Capture the cell that displays the provided text and extract its [x, y] central coordinate. 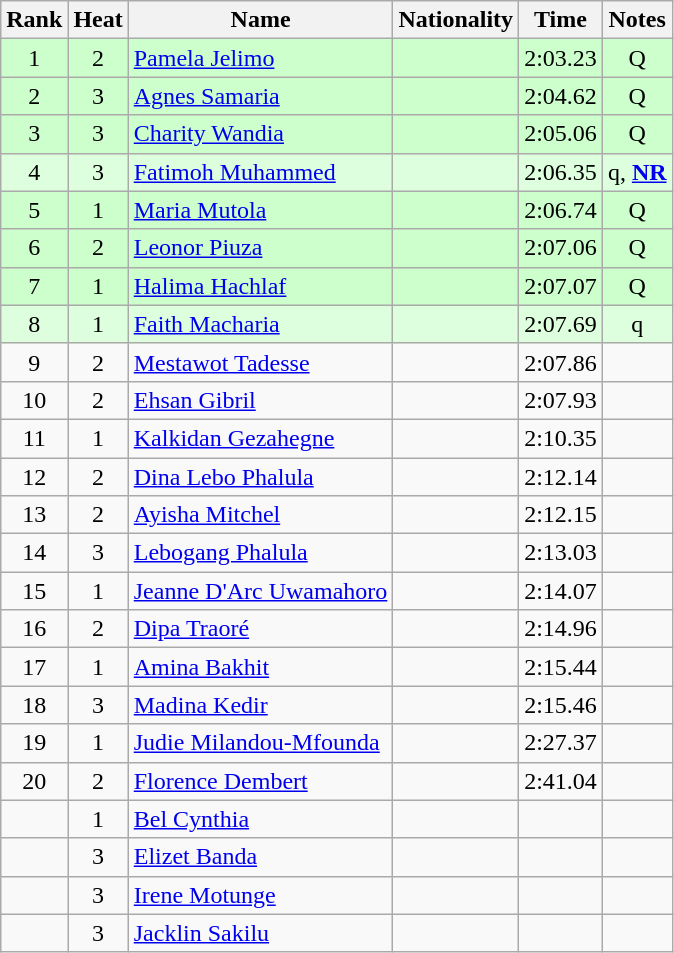
Jacklin Sakilu [260, 933]
Bel Cynthia [260, 819]
8 [34, 324]
2:15.44 [561, 667]
Elizet Banda [260, 857]
7 [34, 286]
11 [34, 438]
2:14.07 [561, 591]
Rank [34, 20]
2:05.06 [561, 134]
2:06.35 [561, 172]
Judie Milandou-Mfounda [260, 743]
Jeanne D'Arc Uwamahoro [260, 591]
2:10.35 [561, 438]
13 [34, 515]
16 [34, 629]
2:07.07 [561, 286]
Irene Motunge [260, 895]
Fatimoh Muhammed [260, 172]
q, NR [637, 172]
Florence Dembert [260, 781]
14 [34, 553]
2:03.23 [561, 58]
2:14.96 [561, 629]
2:07.86 [561, 362]
2:07.69 [561, 324]
Agnes Samaria [260, 96]
Notes [637, 20]
20 [34, 781]
q [637, 324]
4 [34, 172]
2:12.14 [561, 477]
Lebogang Phalula [260, 553]
Kalkidan Gezahegne [260, 438]
18 [34, 705]
Halima Hachlaf [260, 286]
15 [34, 591]
2:12.15 [561, 515]
Leonor Piuza [260, 248]
Dina Lebo Phalula [260, 477]
Charity Wandia [260, 134]
5 [34, 210]
Heat [98, 20]
9 [34, 362]
Amina Bakhit [260, 667]
2:07.93 [561, 400]
2:41.04 [561, 781]
2:13.03 [561, 553]
2:06.74 [561, 210]
Ehsan Gibril [260, 400]
12 [34, 477]
Name [260, 20]
Maria Mutola [260, 210]
2:07.06 [561, 248]
2:27.37 [561, 743]
6 [34, 248]
Nationality [456, 20]
19 [34, 743]
Faith Macharia [260, 324]
Ayisha Mitchel [260, 515]
Pamela Jelimo [260, 58]
2:04.62 [561, 96]
Mestawot Tadesse [260, 362]
2:15.46 [561, 705]
Time [561, 20]
Madina Kedir [260, 705]
10 [34, 400]
17 [34, 667]
Dipa Traoré [260, 629]
